Output the (x, y) coordinate of the center of the cell containing the given text.  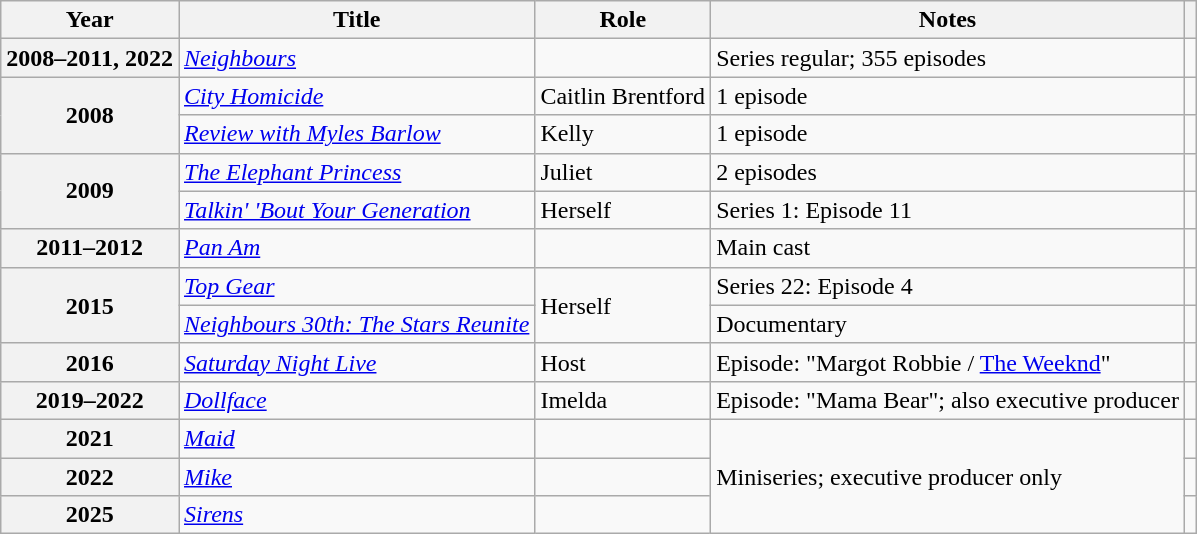
Main cast (948, 248)
Series 1: Episode 11 (948, 210)
Year (90, 20)
Neighbours 30th: The Stars Reunite (356, 324)
2025 (90, 515)
2009 (90, 191)
Review with Myles Barlow (356, 134)
2011–2012 (90, 248)
Talkin' 'Bout Your Generation (356, 210)
Episode: "Mama Bear"; also executive producer (948, 400)
Episode: "Margot Robbie / The Weeknd" (948, 362)
Saturday Night Live (356, 362)
2 episodes (948, 172)
Imelda (623, 400)
City Homicide (356, 96)
Juliet (623, 172)
2022 (90, 477)
Miniseries; executive producer only (948, 476)
Notes (948, 20)
Pan Am (356, 248)
Mike (356, 477)
2008 (90, 115)
Kelly (623, 134)
2015 (90, 305)
Documentary (948, 324)
2008–2011, 2022 (90, 58)
The Elephant Princess (356, 172)
Series regular; 355 episodes (948, 58)
Title (356, 20)
Maid (356, 438)
Role (623, 20)
Sirens (356, 515)
Series 22: Episode 4 (948, 286)
Caitlin Brentford (623, 96)
Host (623, 362)
Dollface (356, 400)
Top Gear (356, 286)
2016 (90, 362)
Neighbours (356, 58)
2019–2022 (90, 400)
2021 (90, 438)
